From the cell containing the given text, extract its center point as [x, y] coordinate. 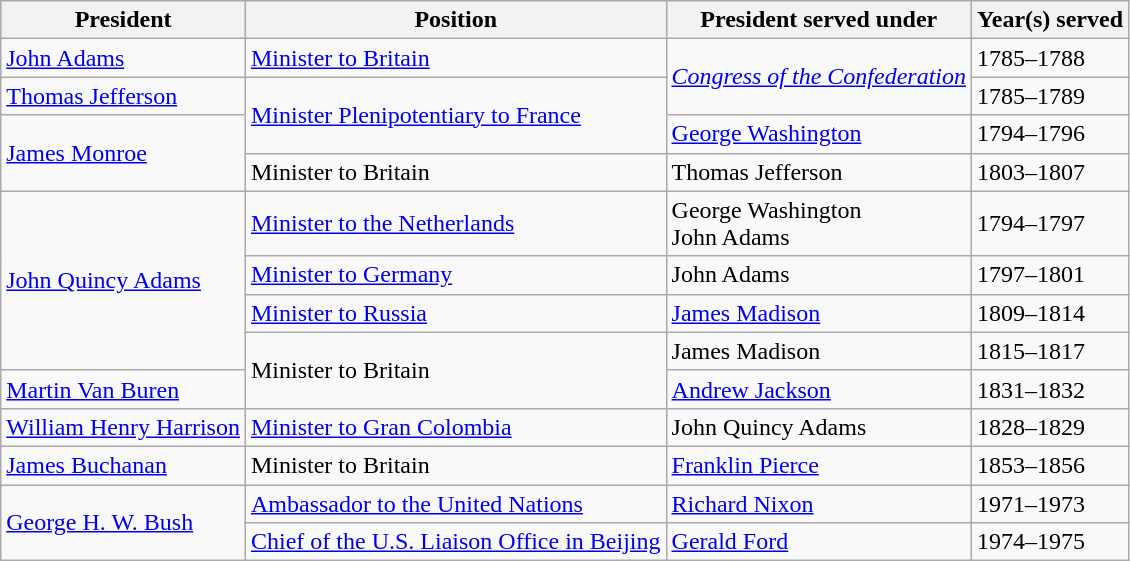
Congress of the Confederation [819, 77]
1974–1975 [1050, 542]
1794–1796 [1050, 134]
1831–1832 [1050, 389]
1828–1829 [1050, 427]
Gerald Ford [819, 542]
Minister to Russia [456, 313]
1785–1789 [1050, 96]
Andrew Jackson [819, 389]
Chief of the U.S. Liaison Office in Beijing [456, 542]
Richard Nixon [819, 503]
James Buchanan [124, 465]
George Washington [819, 134]
Minister to the Netherlands [456, 224]
1809–1814 [1050, 313]
Minister to Germany [456, 275]
Martin Van Buren [124, 389]
Position [456, 20]
1794–1797 [1050, 224]
1971–1973 [1050, 503]
1797–1801 [1050, 275]
Minister to Gran Colombia [456, 427]
Franklin Pierce [819, 465]
President served under [819, 20]
Minister Plenipotentiary to France [456, 115]
Year(s) served [1050, 20]
George WashingtonJohn Adams [819, 224]
1815–1817 [1050, 351]
Ambassador to the United Nations [456, 503]
James Monroe [124, 153]
William Henry Harrison [124, 427]
President [124, 20]
1785–1788 [1050, 58]
1803–1807 [1050, 172]
1853–1856 [1050, 465]
George H. W. Bush [124, 522]
